Output the (X, Y) coordinate of the center of the cell containing the given text.  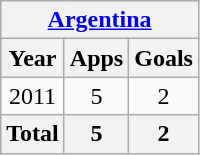
Apps (96, 58)
Goals (164, 58)
Argentina (100, 20)
Year (33, 58)
2011 (33, 96)
Total (33, 134)
